Identify which cell holds the provided text, then report its [X, Y] central coordinate. 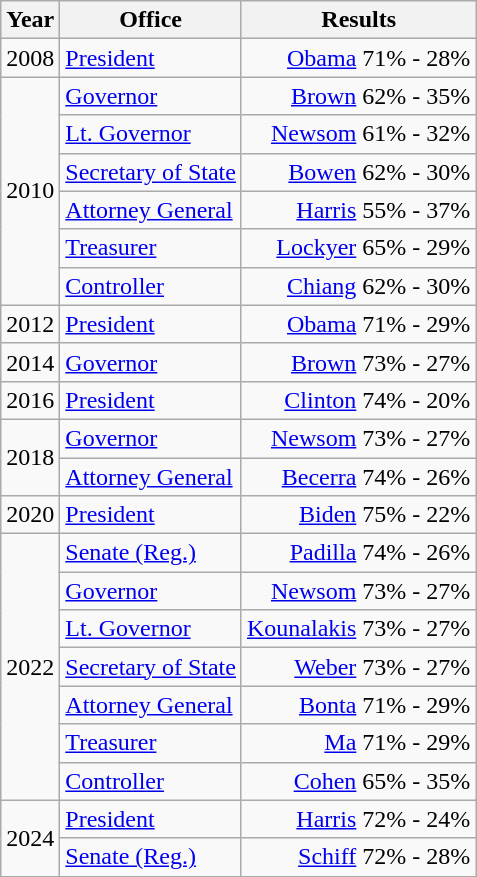
2014 [30, 362]
2012 [30, 324]
Schiff 72% - 28% [358, 857]
Bowen 62% - 30% [358, 172]
Becerra 74% - 26% [358, 477]
Bonta 71% - 29% [358, 705]
2010 [30, 191]
Kounalakis 73% - 27% [358, 629]
Brown 62% - 35% [358, 96]
Results [358, 20]
Brown 73% - 27% [358, 362]
2022 [30, 667]
Year [30, 20]
Newsom 61% - 32% [358, 134]
Obama 71% - 28% [358, 58]
2024 [30, 838]
Lockyer 65% - 29% [358, 248]
Biden 75% - 22% [358, 515]
Office [151, 20]
Weber 73% - 27% [358, 667]
2018 [30, 457]
2008 [30, 58]
Obama 71% - 29% [358, 324]
Cohen 65% - 35% [358, 781]
2016 [30, 400]
Harris 72% - 24% [358, 819]
Clinton 74% - 20% [358, 400]
Padilla 74% - 26% [358, 553]
Harris 55% - 37% [358, 210]
Chiang 62% - 30% [358, 286]
Ma 71% - 29% [358, 743]
2020 [30, 515]
